Search for the cell housing the specified text and yield its [x, y] center coordinate. 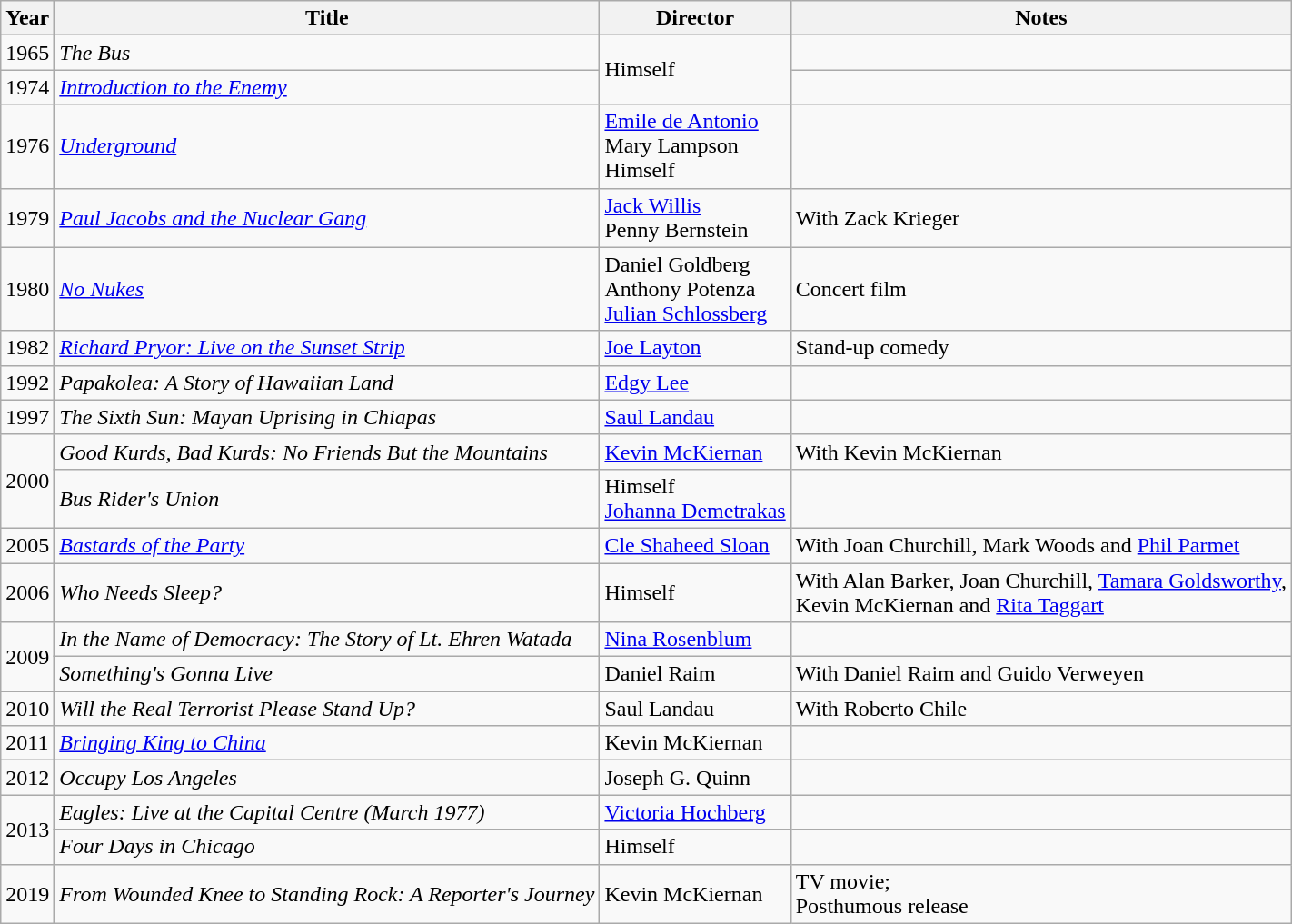
Occupy Los Angeles [327, 778]
TV movie;Posthumous release [1041, 894]
1997 [27, 417]
2006 [27, 592]
With Roberto Chile [1041, 709]
With Daniel Raim and Guido Verweyen [1041, 674]
Paul Jacobs and the Nuclear Gang [327, 218]
Daniel GoldbergAnthony PotenzaJulian Schlossberg [695, 289]
Papakolea: A Story of Hawaiian Land [327, 383]
The Sixth Sun: Mayan Uprising in Chiapas [327, 417]
2012 [27, 778]
With Zack Krieger [1041, 218]
Year [27, 18]
2013 [27, 830]
HimselfJohanna Demetrakas [695, 498]
Bus Rider's Union [327, 498]
1982 [27, 348]
In the Name of Democracy: The Story of Lt. Ehren Watada [327, 640]
Richard Pryor: Live on the Sunset Strip [327, 348]
Four Days in Chicago [327, 847]
Good Kurds, Bad Kurds: No Friends But the Mountains [327, 452]
Concert film [1041, 289]
1979 [27, 218]
Nina Rosenblum [695, 640]
With Alan Barker, Joan Churchill, Tamara Goldsworthy,Kevin McKiernan and Rita Taggart [1041, 592]
The Bus [327, 53]
Bringing King to China [327, 743]
Stand-up comedy [1041, 348]
Will the Real Terrorist Please Stand Up? [327, 709]
1976 [27, 146]
2009 [27, 657]
Edgy Lee [695, 383]
Daniel Raim [695, 674]
1965 [27, 53]
Joseph G. Quinn [695, 778]
1992 [27, 383]
Cle Shaheed Sloan [695, 545]
Who Needs Sleep? [327, 592]
1974 [27, 87]
No Nukes [327, 289]
Title [327, 18]
With Joan Churchill, Mark Woods and Phil Parmet [1041, 545]
From Wounded Knee to Standing Rock: A Reporter's Journey [327, 894]
2019 [27, 894]
2010 [27, 709]
2000 [27, 482]
Emile de AntonioMary LampsonHimself [695, 146]
2011 [27, 743]
Eagles: Live at the Capital Centre (March 1977) [327, 812]
1980 [27, 289]
Victoria Hochberg [695, 812]
Underground [327, 146]
With Kevin McKiernan [1041, 452]
Director [695, 18]
Jack WillisPenny Bernstein [695, 218]
Introduction to the Enemy [327, 87]
Notes [1041, 18]
Joe Layton [695, 348]
Bastards of the Party [327, 545]
2005 [27, 545]
Something's Gonna Live [327, 674]
